Detect which cell encompasses the target text, then output its [x, y] center coordinate. 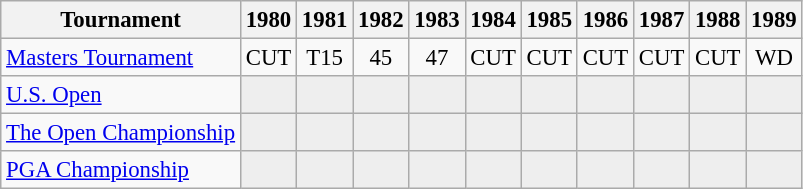
45 [381, 58]
Masters Tournament [121, 58]
47 [437, 58]
PGA Championship [121, 170]
WD [774, 58]
T15 [325, 58]
The Open Championship [121, 133]
Tournament [121, 20]
1980 [268, 20]
1987 [661, 20]
1986 [605, 20]
1982 [381, 20]
U.S. Open [121, 95]
1984 [493, 20]
1983 [437, 20]
1981 [325, 20]
1985 [549, 20]
1989 [774, 20]
1988 [718, 20]
